Identify which cell holds the provided text, then report its [x, y] central coordinate. 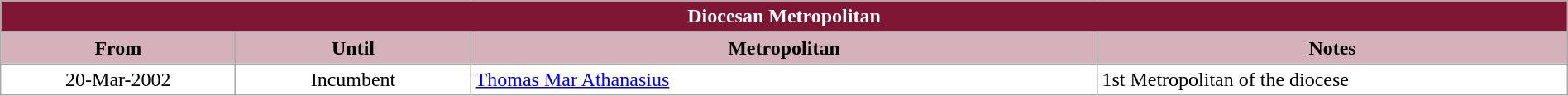
Diocesan Metropolitan [784, 17]
Notes [1332, 48]
From [118, 48]
Metropolitan [784, 48]
Until [353, 48]
Incumbent [353, 79]
Thomas Mar Athanasius [784, 79]
1st Metropolitan of the diocese [1332, 79]
20-Mar-2002 [118, 79]
